Find where the given text appears and provide that cell's center as [X, Y] coordinate. 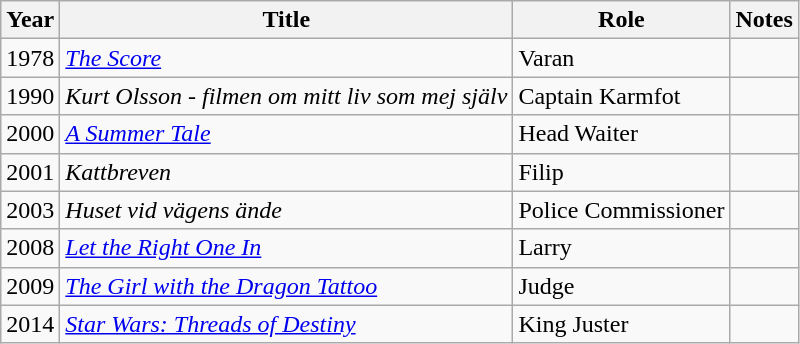
2014 [30, 324]
Judge [622, 286]
Year [30, 20]
Notes [764, 20]
Kattbreven [286, 172]
2001 [30, 172]
Police Commissioner [622, 210]
Star Wars: Threads of Destiny [286, 324]
Filip [622, 172]
Head Waiter [622, 134]
Role [622, 20]
2003 [30, 210]
Larry [622, 248]
Kurt Olsson - filmen om mitt liv som mej själv [286, 96]
The Score [286, 58]
The Girl with the Dragon Tattoo [286, 286]
1978 [30, 58]
2000 [30, 134]
King Juster [622, 324]
Huset vid vägens ände [286, 210]
1990 [30, 96]
Title [286, 20]
A Summer Tale [286, 134]
Varan [622, 58]
2009 [30, 286]
Let the Right One In [286, 248]
Captain Karmfot [622, 96]
2008 [30, 248]
